Capture the cell that displays the provided text and extract its [x, y] central coordinate. 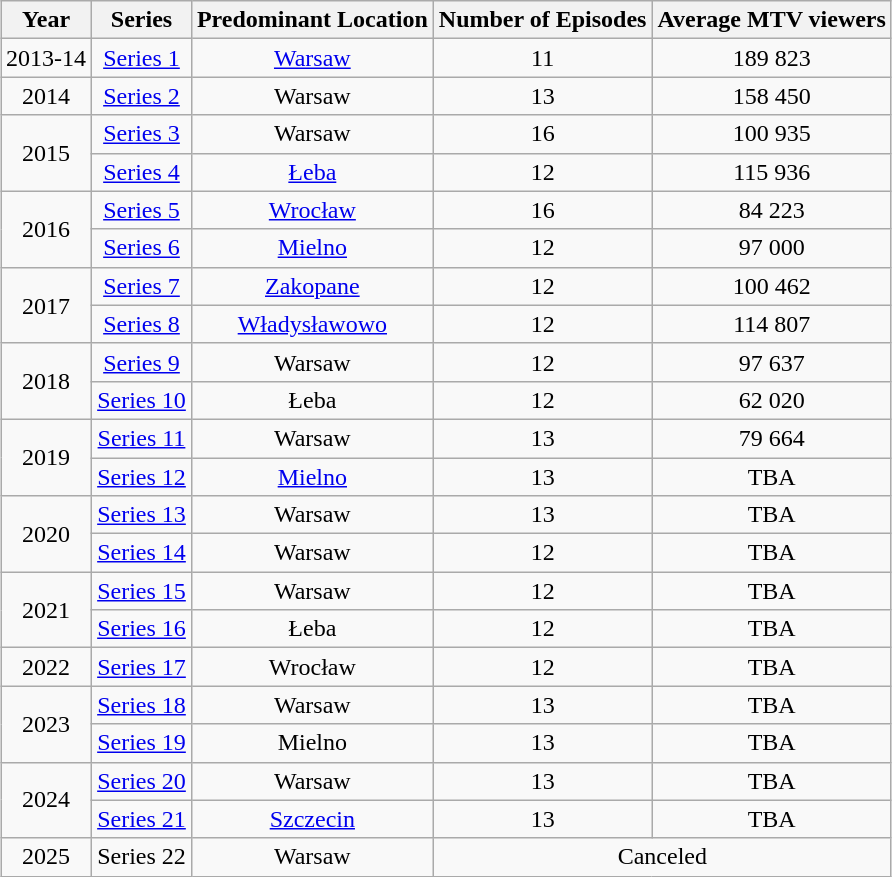
Szczecin [312, 819]
2015 [46, 153]
189 823 [772, 58]
Canceled [662, 857]
Series 17 [142, 667]
Series 21 [142, 819]
Series 19 [142, 743]
Series 4 [142, 172]
84 223 [772, 210]
Year [46, 20]
Series 10 [142, 400]
2025 [46, 857]
Series 6 [142, 248]
2013-14 [46, 58]
2022 [46, 667]
2023 [46, 724]
Series 12 [142, 477]
Series 2 [142, 96]
Series 3 [142, 134]
62 020 [772, 400]
2016 [46, 229]
2014 [46, 96]
Series [142, 20]
2020 [46, 534]
Zakopane [312, 286]
Number of Episodes [542, 20]
Series 13 [142, 515]
Series 5 [142, 210]
Series 22 [142, 857]
11 [542, 58]
Average MTV viewers [772, 20]
97 637 [772, 362]
2021 [46, 610]
2024 [46, 800]
Predominant Location [312, 20]
Series 7 [142, 286]
Series 14 [142, 553]
Series 11 [142, 438]
Series 1 [142, 58]
Władysławowo [312, 324]
Series 8 [142, 324]
Series 15 [142, 591]
79 664 [772, 438]
Series 18 [142, 705]
2018 [46, 381]
115 936 [772, 172]
114 807 [772, 324]
100 462 [772, 286]
158 450 [772, 96]
2017 [46, 305]
Series 20 [142, 781]
Series 16 [142, 629]
Series 9 [142, 362]
100 935 [772, 134]
97 000 [772, 248]
2019 [46, 457]
